Search for the cell housing the specified text and yield its (x, y) center coordinate. 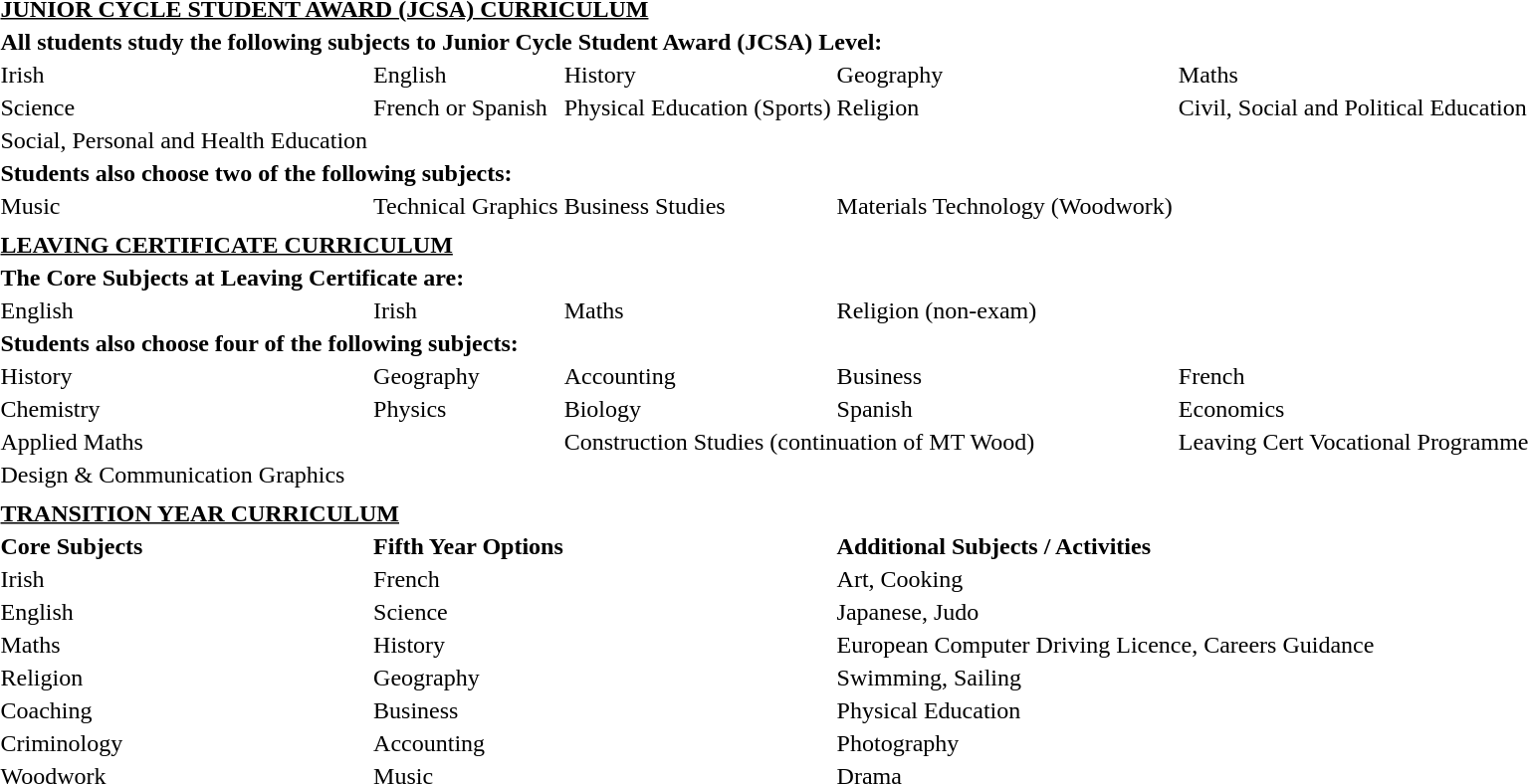
Religion (non-exam) (1004, 310)
Fifth Year Options (603, 546)
French or Spanish (466, 107)
Science (466, 612)
Business Studies (697, 206)
Religion (1004, 107)
English (466, 75)
French (466, 579)
Irish (466, 310)
Physics (466, 409)
Maths (697, 310)
Physical Education (Sports) (697, 107)
Materials Technology (Woodwork) (1004, 206)
Technical Graphics (466, 206)
Construction Studies (continuation of MT Wood) (868, 442)
Spanish (1004, 409)
Biology (697, 409)
